Provide the (x, y) coordinate of the cell's center where the given text is located.  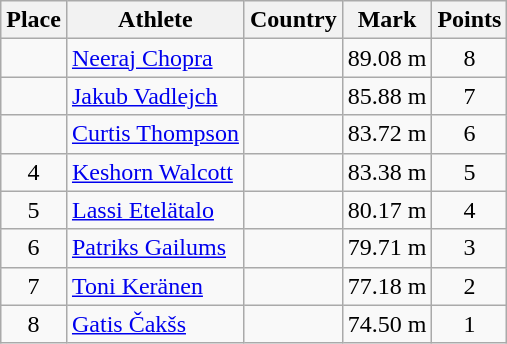
77.18 m (387, 286)
Points (470, 20)
1 (470, 324)
Curtis Thompson (155, 134)
2 (470, 286)
Gatis Čakšs (155, 324)
83.38 m (387, 172)
Lassi Etelätalo (155, 210)
Keshorn Walcott (155, 172)
89.08 m (387, 58)
Country (293, 20)
Toni Keränen (155, 286)
Place (34, 20)
Patriks Gailums (155, 248)
74.50 m (387, 324)
83.72 m (387, 134)
Mark (387, 20)
80.17 m (387, 210)
Jakub Vadlejch (155, 96)
79.71 m (387, 248)
Athlete (155, 20)
85.88 m (387, 96)
Neeraj Chopra (155, 58)
3 (470, 248)
